Find where the given text appears and provide that cell's center as [x, y] coordinate. 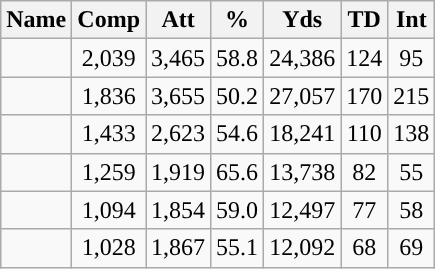
69 [412, 248]
65.6 [238, 172]
1,094 [109, 210]
170 [364, 96]
1,433 [109, 134]
3,655 [178, 96]
215 [412, 96]
138 [412, 134]
95 [412, 58]
12,092 [302, 248]
Int [412, 20]
1,867 [178, 248]
Att [178, 20]
55 [412, 172]
% [238, 20]
55.1 [238, 248]
Yds [302, 20]
58.8 [238, 58]
18,241 [302, 134]
TD [364, 20]
Name [36, 20]
2,039 [109, 58]
13,738 [302, 172]
59.0 [238, 210]
54.6 [238, 134]
1,854 [178, 210]
1,259 [109, 172]
58 [412, 210]
124 [364, 58]
1,028 [109, 248]
Comp [109, 20]
24,386 [302, 58]
50.2 [238, 96]
110 [364, 134]
82 [364, 172]
1,919 [178, 172]
3,465 [178, 58]
68 [364, 248]
1,836 [109, 96]
2,623 [178, 134]
12,497 [302, 210]
77 [364, 210]
27,057 [302, 96]
